Locate the cell with the specified text and output its (x, y) center coordinate. 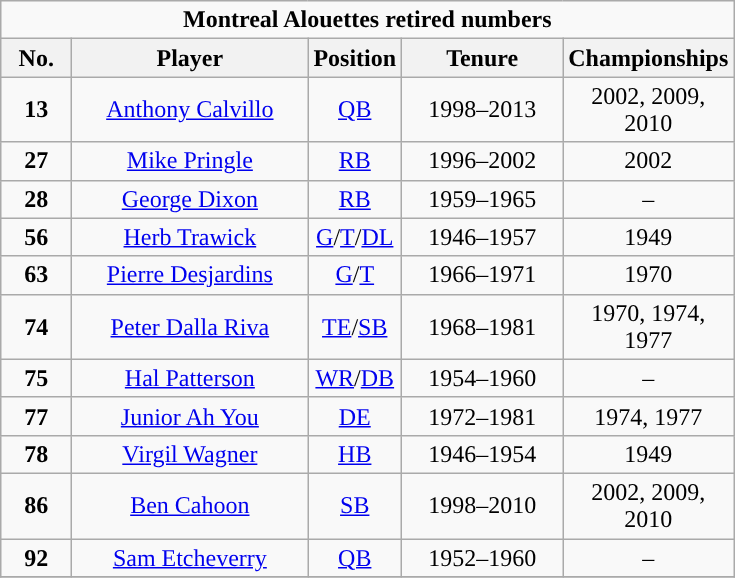
Championships (648, 58)
Herb Trawick (190, 237)
1998–2010 (482, 506)
Mike Pringle (190, 161)
1954–1960 (482, 378)
HB (355, 454)
77 (36, 416)
1946–1957 (482, 237)
Player (190, 58)
Tenure (482, 58)
Hal Patterson (190, 378)
Junior Ah You (190, 416)
Sam Etcheverry (190, 557)
1972–1981 (482, 416)
78 (36, 454)
1968–1981 (482, 326)
1959–1965 (482, 199)
2002 (648, 161)
1952–1960 (482, 557)
WR/DB (355, 378)
DE (355, 416)
13 (36, 110)
Ben Cahoon (190, 506)
Peter Dalla Riva (190, 326)
1970 (648, 275)
No. (36, 58)
TE/SB (355, 326)
1946–1954 (482, 454)
1974, 1977 (648, 416)
Virgil Wagner (190, 454)
1996–2002 (482, 161)
1998–2013 (482, 110)
G/T (355, 275)
86 (36, 506)
1966–1971 (482, 275)
George Dixon (190, 199)
Position (355, 58)
63 (36, 275)
G/T/DL (355, 237)
28 (36, 199)
Montreal Alouettes retired numbers (368, 20)
1970, 1974, 1977 (648, 326)
92 (36, 557)
SB (355, 506)
56 (36, 237)
Anthony Calvillo (190, 110)
75 (36, 378)
74 (36, 326)
27 (36, 161)
Pierre Desjardins (190, 275)
